From the cell containing the given text, extract its center point as [x, y] coordinate. 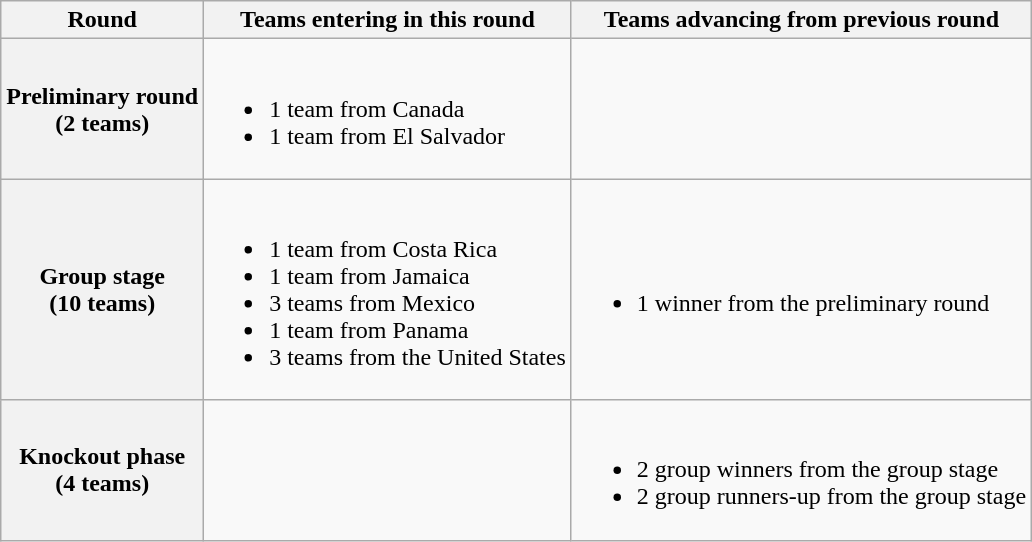
1 winner from the preliminary round [801, 290]
1 team from Canada1 team from El Salvador [388, 109]
Round [102, 20]
Teams entering in this round [388, 20]
2 group winners from the group stage2 group runners-up from the group stage [801, 470]
Preliminary round(2 teams) [102, 109]
Knockout phase(4 teams) [102, 470]
Group stage(10 teams) [102, 290]
Teams advancing from previous round [801, 20]
1 team from Costa Rica1 team from Jamaica3 teams from Mexico1 team from Panama3 teams from the United States [388, 290]
